Return the [x, y] coordinate for the center point of the cell that contains the specified text.  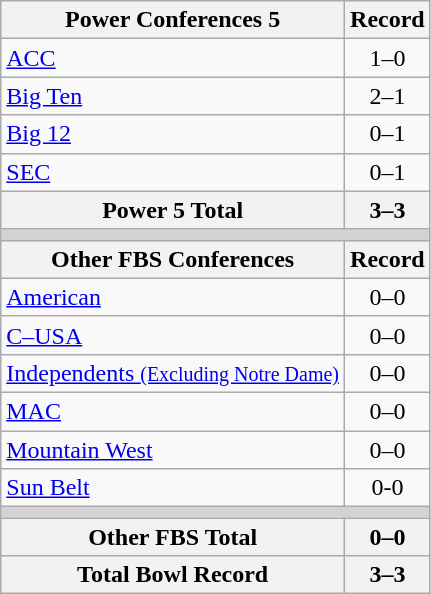
ACC [173, 58]
0-0 [388, 488]
MAC [173, 411]
Sun Belt [173, 488]
Big Ten [173, 96]
Independents (Excluding Notre Dame) [173, 373]
Other FBS Conferences [173, 259]
C–USA [173, 335]
Mountain West [173, 449]
SEC [173, 172]
Power 5 Total [173, 210]
American [173, 297]
1–0 [388, 58]
2–1 [388, 96]
Other FBS Total [173, 537]
Big 12 [173, 134]
Power Conferences 5 [173, 20]
Total Bowl Record [173, 575]
